Locate the cell with the specified text and output its [x, y] center coordinate. 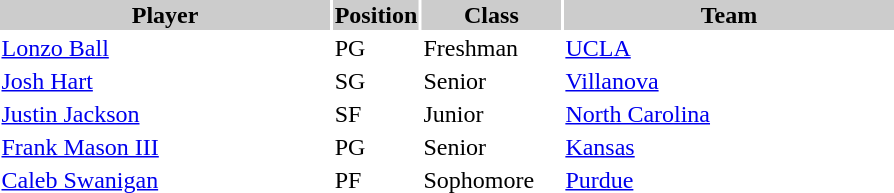
Lonzo Ball [165, 48]
Justin Jackson [165, 114]
Team [729, 15]
Kansas [729, 147]
Class [492, 15]
North Carolina [729, 114]
Junior [492, 114]
Player [165, 15]
Villanova [729, 81]
Freshman [492, 48]
Josh Hart [165, 81]
Frank Mason III [165, 147]
SG [376, 81]
UCLA [729, 48]
SF [376, 114]
Position [376, 15]
